Capture the cell that displays the provided text and extract its (x, y) central coordinate. 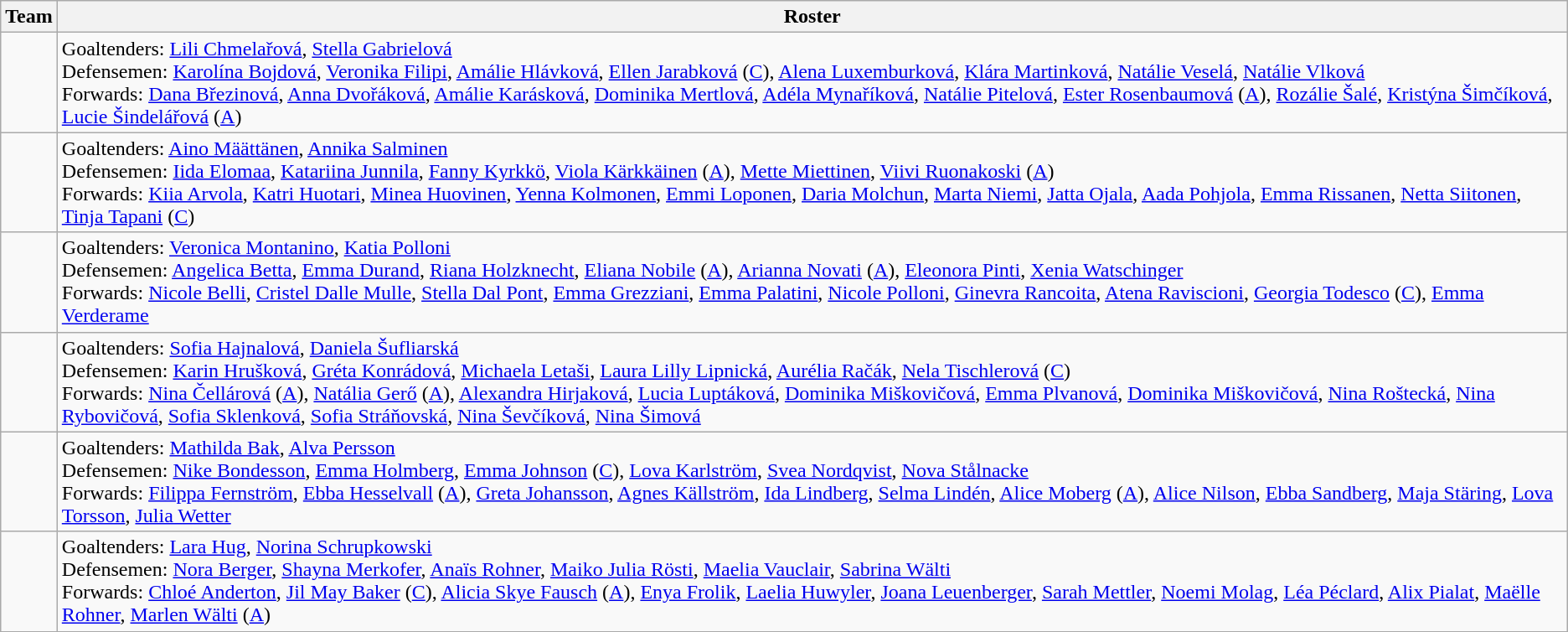
Team (29, 17)
Roster (812, 17)
